Capture the cell that displays the provided text and extract its (x, y) central coordinate. 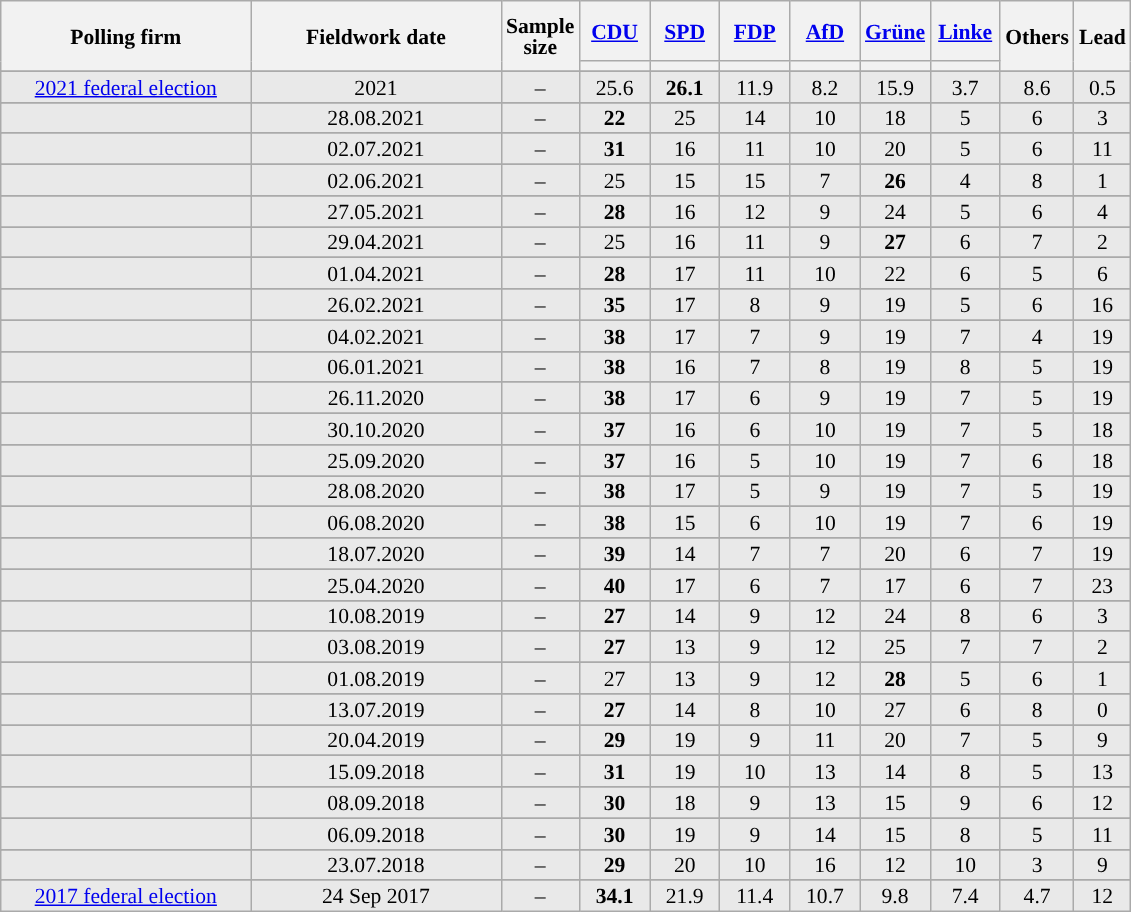
28.08.2021 (376, 118)
20.04.2019 (376, 740)
8.2 (825, 86)
Polling firm (126, 36)
30.10.2020 (376, 430)
35 (614, 304)
0 (1102, 710)
CDU (614, 31)
06.01.2021 (376, 366)
11.4 (755, 896)
4.7 (1037, 896)
Lead (1102, 36)
39 (614, 554)
13.07.2019 (376, 710)
18.07.2020 (376, 554)
02.06.2021 (376, 180)
2021 federal election (126, 86)
06.08.2020 (376, 522)
9.8 (895, 896)
21.9 (685, 896)
06.09.2018 (376, 834)
01.04.2021 (376, 274)
Others (1037, 36)
Samplesize (540, 36)
04.02.2021 (376, 336)
SPD (685, 31)
27.05.2021 (376, 212)
29.04.2021 (376, 242)
10.7 (825, 896)
02.07.2021 (376, 150)
Fieldwork date (376, 36)
25.6 (614, 86)
08.09.2018 (376, 802)
7.4 (965, 896)
0.5 (1102, 86)
23 (1102, 584)
24 Sep 2017 (376, 896)
26.1 (685, 86)
2021 (376, 86)
15.09.2018 (376, 772)
8.6 (1037, 86)
28.08.2020 (376, 492)
23.07.2018 (376, 864)
26.02.2021 (376, 304)
3.7 (965, 86)
AfD (825, 31)
Grüne (895, 31)
03.08.2019 (376, 648)
2017 federal election (126, 896)
15.9 (895, 86)
25.04.2020 (376, 584)
40 (614, 584)
25.09.2020 (376, 460)
FDP (755, 31)
Linke (965, 31)
34.1 (614, 896)
01.08.2019 (376, 678)
10.08.2019 (376, 616)
11.9 (755, 86)
26 (895, 180)
26.11.2020 (376, 398)
